Pinpoint the cell where the given text exists, returning its [X, Y] midpoint coordinate. 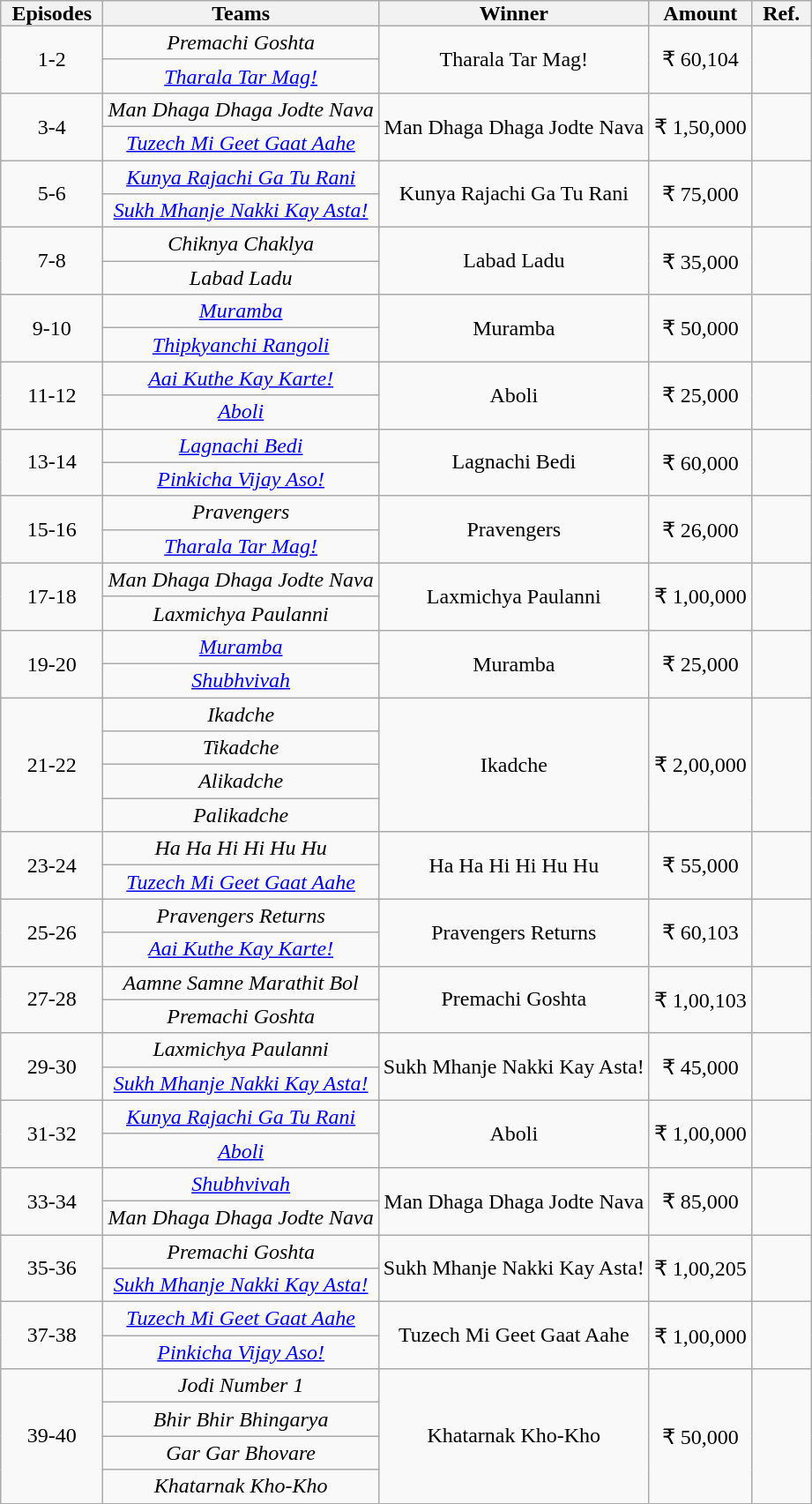
₹ 1,50,000 [700, 126]
17-18 [52, 596]
₹ 75,000 [700, 194]
35-36 [52, 1268]
Winner [513, 13]
Chiknya Chaklya [241, 244]
₹ 55,000 [700, 865]
31-32 [52, 1134]
11-12 [52, 395]
₹ 1,00,205 [700, 1268]
Aamne Samne Marathit Bol [241, 983]
Tikadche [241, 748]
Thipkyanchi Rangoli [241, 345]
₹ 35,000 [700, 261]
₹ 2,00,000 [700, 764]
Episodes [52, 13]
21-22 [52, 764]
₹ 60,103 [700, 932]
39-40 [52, 1436]
Jodi Number 1 [241, 1386]
5-6 [52, 194]
₹ 60,104 [700, 59]
37-38 [52, 1336]
Gar Gar Bhovare [241, 1453]
27-28 [52, 999]
25-26 [52, 932]
29-30 [52, 1066]
₹ 45,000 [700, 1066]
3-4 [52, 126]
7-8 [52, 261]
1-2 [52, 59]
Palikadche [241, 815]
Ref. [781, 13]
15-16 [52, 529]
Teams [241, 13]
23-24 [52, 865]
₹ 26,000 [700, 529]
₹ 1,00,103 [700, 999]
Amount [700, 13]
13-14 [52, 462]
Bhir Bhir Bhingarya [241, 1419]
9-10 [52, 328]
33-34 [52, 1201]
Alikadche [241, 782]
₹ 85,000 [700, 1201]
₹ 60,000 [700, 462]
19-20 [52, 663]
